Extract the [X, Y] coordinate from the center of the cell holding the provided text.  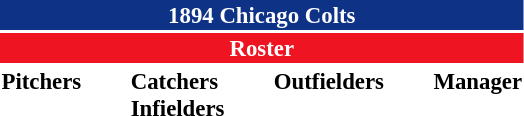
1894 Chicago Colts [262, 15]
Roster [262, 48]
